Capture the cell that displays the provided text and extract its [x, y] central coordinate. 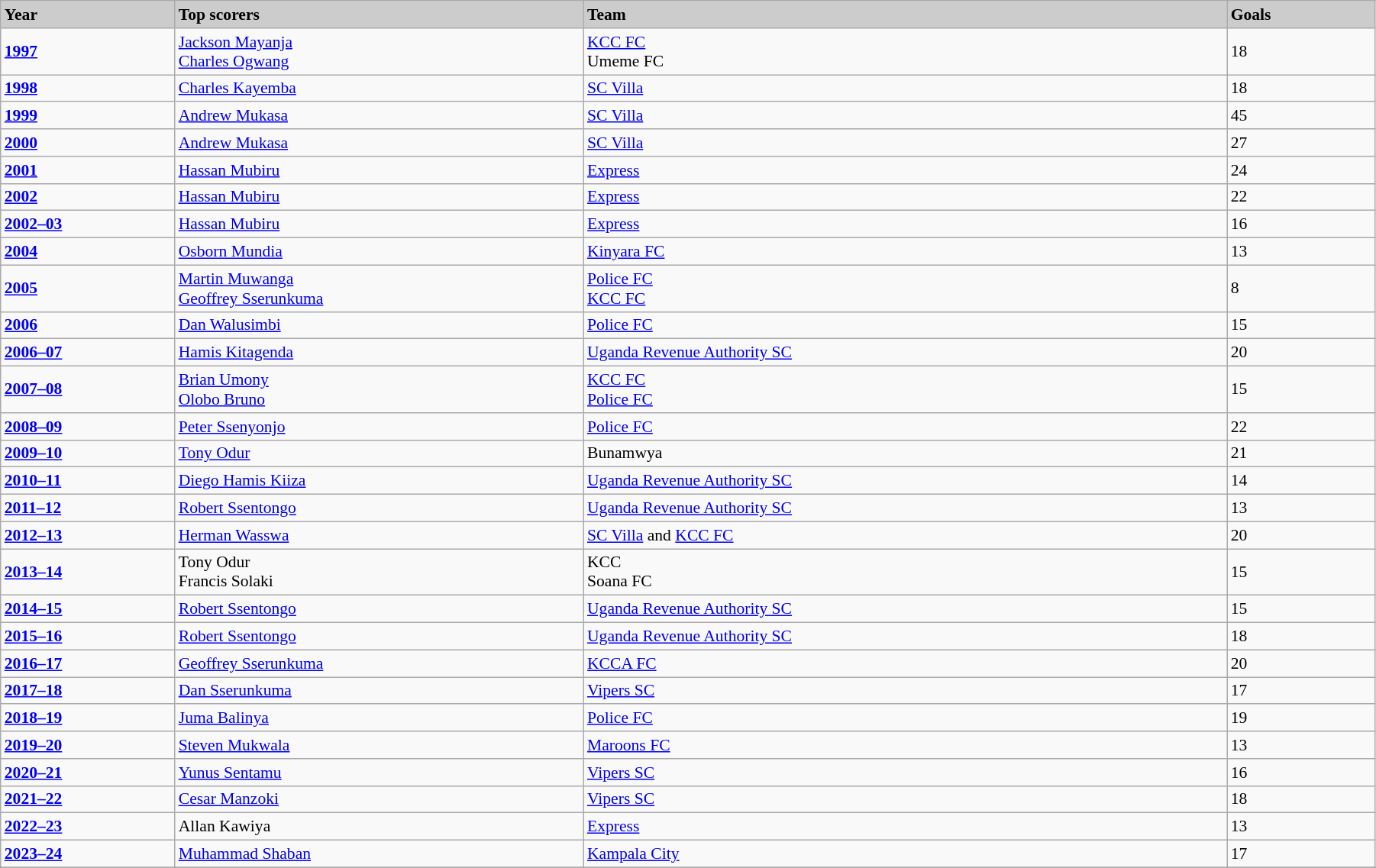
Hamis Kitagenda [379, 353]
Juma Balinya [379, 718]
KCC FC Police FC [906, 389]
45 [1301, 116]
Yunus Sentamu [379, 773]
2011–12 [88, 508]
2021–22 [88, 799]
Osborn Mundia [379, 252]
Charles Kayemba [379, 89]
Bunamwya [906, 453]
KCC Soana FC [906, 573]
Herman Wasswa [379, 535]
24 [1301, 170]
SC Villa and KCC FC [906, 535]
19 [1301, 718]
Top scorers [379, 15]
27 [1301, 143]
Tony Odur Francis Solaki [379, 573]
Brian Umony Olobo Bruno [379, 389]
Cesar Manzoki [379, 799]
2002–03 [88, 224]
Dan Sserunkuma [379, 691]
Kinyara FC [906, 252]
2017–18 [88, 691]
Maroons FC [906, 745]
2005 [88, 289]
KCCA FC [906, 663]
2002 [88, 197]
2015–16 [88, 637]
KCC FC Umeme FC [906, 52]
2006–07 [88, 353]
Geoffrey Sserunkuma [379, 663]
8 [1301, 289]
Peter Ssenyonjo [379, 427]
Police FC KCC FC [906, 289]
Steven Mukwala [379, 745]
2004 [88, 252]
2023–24 [88, 854]
2010–11 [88, 481]
2022–23 [88, 827]
Diego Hamis Kiiza [379, 481]
2000 [88, 143]
2018–19 [88, 718]
2020–21 [88, 773]
2019–20 [88, 745]
2016–17 [88, 663]
2008–09 [88, 427]
Jackson Mayanja Charles Ogwang [379, 52]
Tony Odur [379, 453]
14 [1301, 481]
Goals [1301, 15]
Martin Muwanga Geoffrey Sserunkuma [379, 289]
Allan Kawiya [379, 827]
2014–15 [88, 609]
1998 [88, 89]
2012–13 [88, 535]
21 [1301, 453]
2009–10 [88, 453]
2007–08 [88, 389]
Team [906, 15]
2013–14 [88, 573]
2006 [88, 325]
Year [88, 15]
1999 [88, 116]
1997 [88, 52]
Dan Walusimbi [379, 325]
Muhammad Shaban [379, 854]
2001 [88, 170]
Kampala City [906, 854]
